For the text-containing cell, return its midpoint in [X, Y] coordinate format. 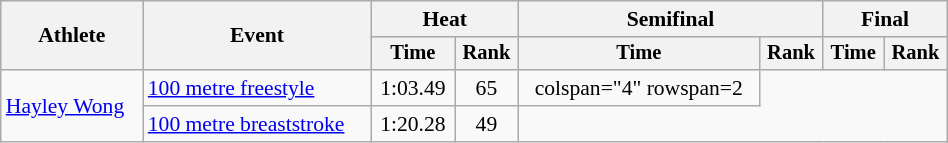
65 [487, 88]
Final [885, 19]
1:03.49 [412, 88]
Hayley Wong [72, 106]
1:20.28 [412, 124]
Athlete [72, 36]
100 metre freestyle [257, 88]
49 [487, 124]
100 metre breaststroke [257, 124]
Semifinal [670, 19]
Heat [444, 19]
Event [257, 36]
colspan="4" rowspan=2 [638, 88]
